Return the [x, y] coordinate for the center point of the cell that contains the specified text.  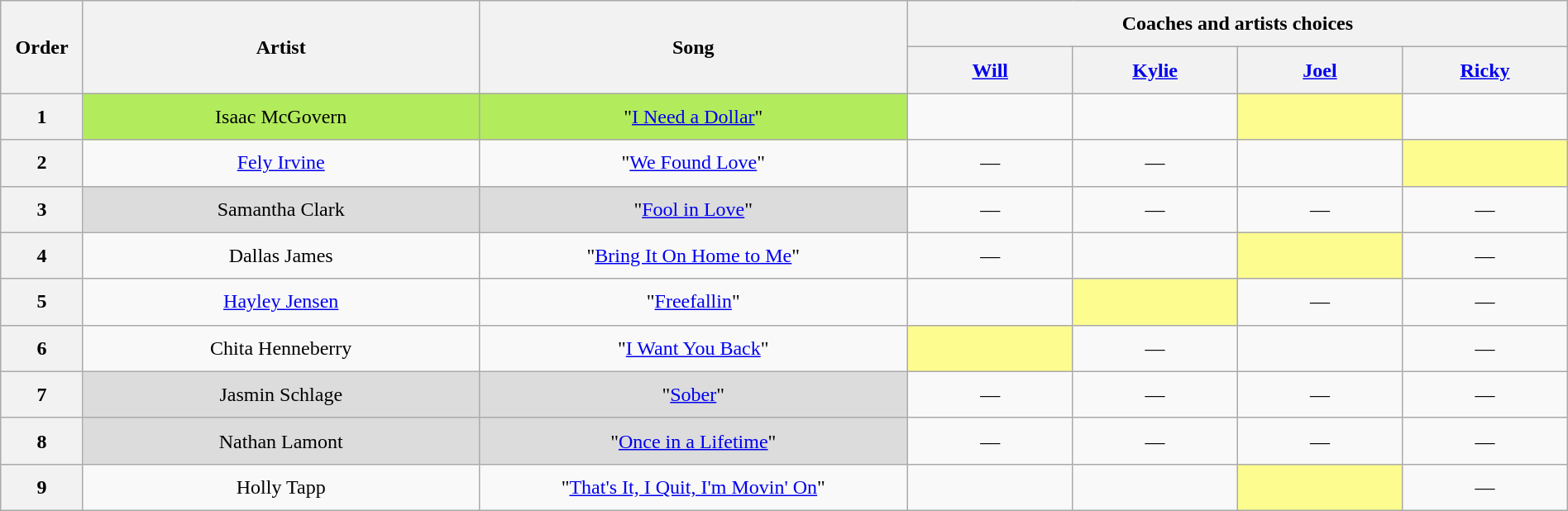
1 [42, 117]
Artist [281, 47]
Kylie [1154, 70]
7 [42, 394]
Ricky [1485, 70]
Joel [1320, 70]
Hayley Jensen [281, 302]
"I Need a Dollar" [693, 117]
Holly Tapp [281, 487]
"Bring It On Home to Me" [693, 255]
5 [42, 302]
"I Want You Back" [693, 348]
6 [42, 348]
"Once in a Lifetime" [693, 441]
"Sober" [693, 394]
Jasmin Schlage [281, 394]
8 [42, 441]
4 [42, 255]
Song [693, 47]
"That's It, I Quit, I'm Movin' On" [693, 487]
Chita Henneberry [281, 348]
Fely Irvine [281, 163]
Samantha Clark [281, 209]
Nathan Lamont [281, 441]
Order [42, 47]
Dallas James [281, 255]
Isaac McGovern [281, 117]
9 [42, 487]
2 [42, 163]
"We Found Love" [693, 163]
"Freefallin" [693, 302]
Coaches and artists choices [1238, 24]
3 [42, 209]
"Fool in Love" [693, 209]
Will [991, 70]
